Find where the given text appears and provide that cell's center as [X, Y] coordinate. 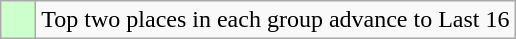
Top two places in each group advance to Last 16 [276, 20]
